Capture the cell that displays the provided text and extract its [X, Y] central coordinate. 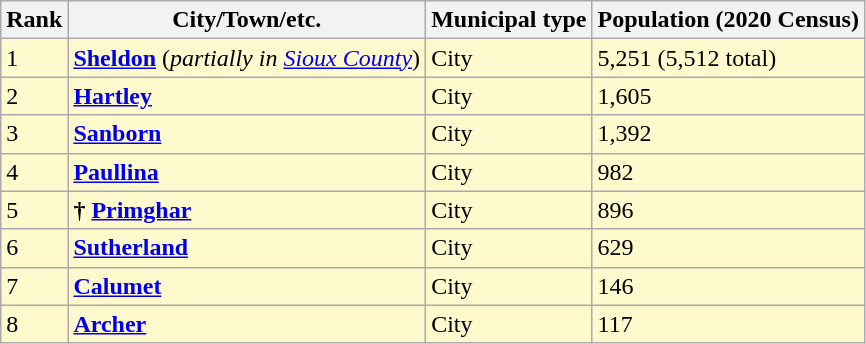
117 [728, 324]
Calumet [247, 286]
5 [34, 210]
Rank [34, 20]
† Primghar [247, 210]
629 [728, 248]
2 [34, 96]
Hartley [247, 96]
6 [34, 248]
4 [34, 172]
5,251 (5,512 total) [728, 58]
1,605 [728, 96]
Population (2020 Census) [728, 20]
896 [728, 210]
7 [34, 286]
8 [34, 324]
Sutherland [247, 248]
Sanborn [247, 134]
146 [728, 286]
3 [34, 134]
982 [728, 172]
1 [34, 58]
Municipal type [509, 20]
City/Town/etc. [247, 20]
1,392 [728, 134]
Sheldon (partially in Sioux County) [247, 58]
Paullina [247, 172]
Archer [247, 324]
